Return the [X, Y] coordinate for the center point of the cell that contains the specified text.  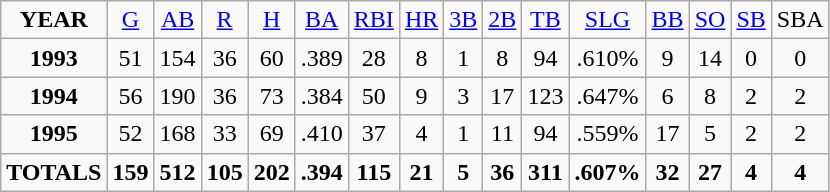
190 [178, 96]
H [272, 20]
TB [546, 20]
.394 [322, 172]
11 [502, 134]
168 [178, 134]
1994 [54, 96]
G [130, 20]
14 [710, 58]
21 [421, 172]
SBA [800, 20]
27 [710, 172]
115 [374, 172]
.607% [608, 172]
2B [502, 20]
3B [464, 20]
1993 [54, 58]
.410 [322, 134]
6 [668, 96]
.647% [608, 96]
BA [322, 20]
69 [272, 134]
3 [464, 96]
154 [178, 58]
AB [178, 20]
50 [374, 96]
R [224, 20]
123 [546, 96]
YEAR [54, 20]
51 [130, 58]
1995 [54, 134]
BB [668, 20]
60 [272, 58]
SO [710, 20]
RBI [374, 20]
.610% [608, 58]
.389 [322, 58]
SLG [608, 20]
311 [546, 172]
512 [178, 172]
202 [272, 172]
32 [668, 172]
159 [130, 172]
HR [421, 20]
33 [224, 134]
28 [374, 58]
.559% [608, 134]
.384 [322, 96]
SB [751, 20]
TOTALS [54, 172]
37 [374, 134]
52 [130, 134]
73 [272, 96]
56 [130, 96]
105 [224, 172]
